For the text-containing cell, return its midpoint in (x, y) coordinate format. 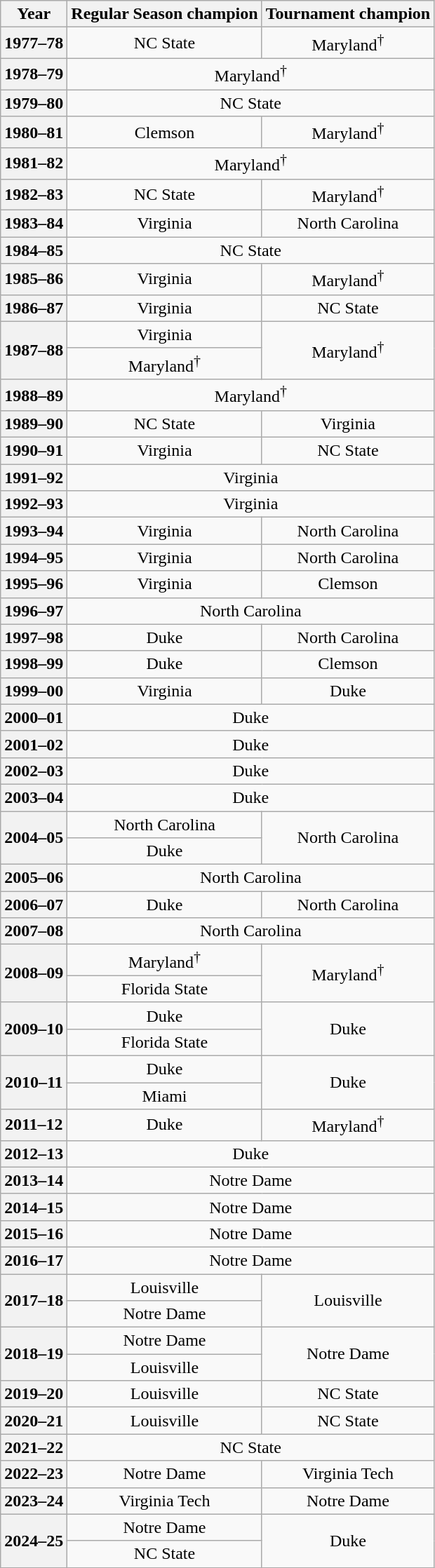
1995–96 (34, 584)
1990–91 (34, 451)
2024–25 (34, 1541)
1993–94 (34, 531)
1979–80 (34, 103)
2008–09 (34, 973)
1980–81 (34, 132)
1989–90 (34, 424)
1998–99 (34, 664)
2010–11 (34, 1083)
2007–08 (34, 931)
2014–15 (34, 1207)
2004–05 (34, 837)
2002–03 (34, 771)
1997–98 (34, 637)
2016–17 (34, 1260)
2006–07 (34, 905)
2017–18 (34, 1301)
2020–21 (34, 1421)
Miami (164, 1096)
1981–82 (34, 164)
1994–95 (34, 557)
1984–85 (34, 250)
1999–00 (34, 691)
2001–02 (34, 744)
Year (34, 14)
2009–10 (34, 1029)
1988–89 (34, 396)
1978–79 (34, 74)
1982–83 (34, 195)
2015–16 (34, 1234)
1977–78 (34, 43)
1992–93 (34, 504)
1996–97 (34, 611)
1987–88 (34, 351)
2011–12 (34, 1125)
2022–23 (34, 1474)
2023–24 (34, 1501)
2005–06 (34, 878)
2018–19 (34, 1354)
2000–01 (34, 717)
2003–04 (34, 797)
Regular Season champion (164, 14)
2019–20 (34, 1394)
1983–84 (34, 224)
1985–86 (34, 279)
Tournament champion (348, 14)
2013–14 (34, 1180)
2021–22 (34, 1447)
1986–87 (34, 308)
2012–13 (34, 1154)
1991–92 (34, 478)
